Identify which cell holds the provided text, then report its [x, y] central coordinate. 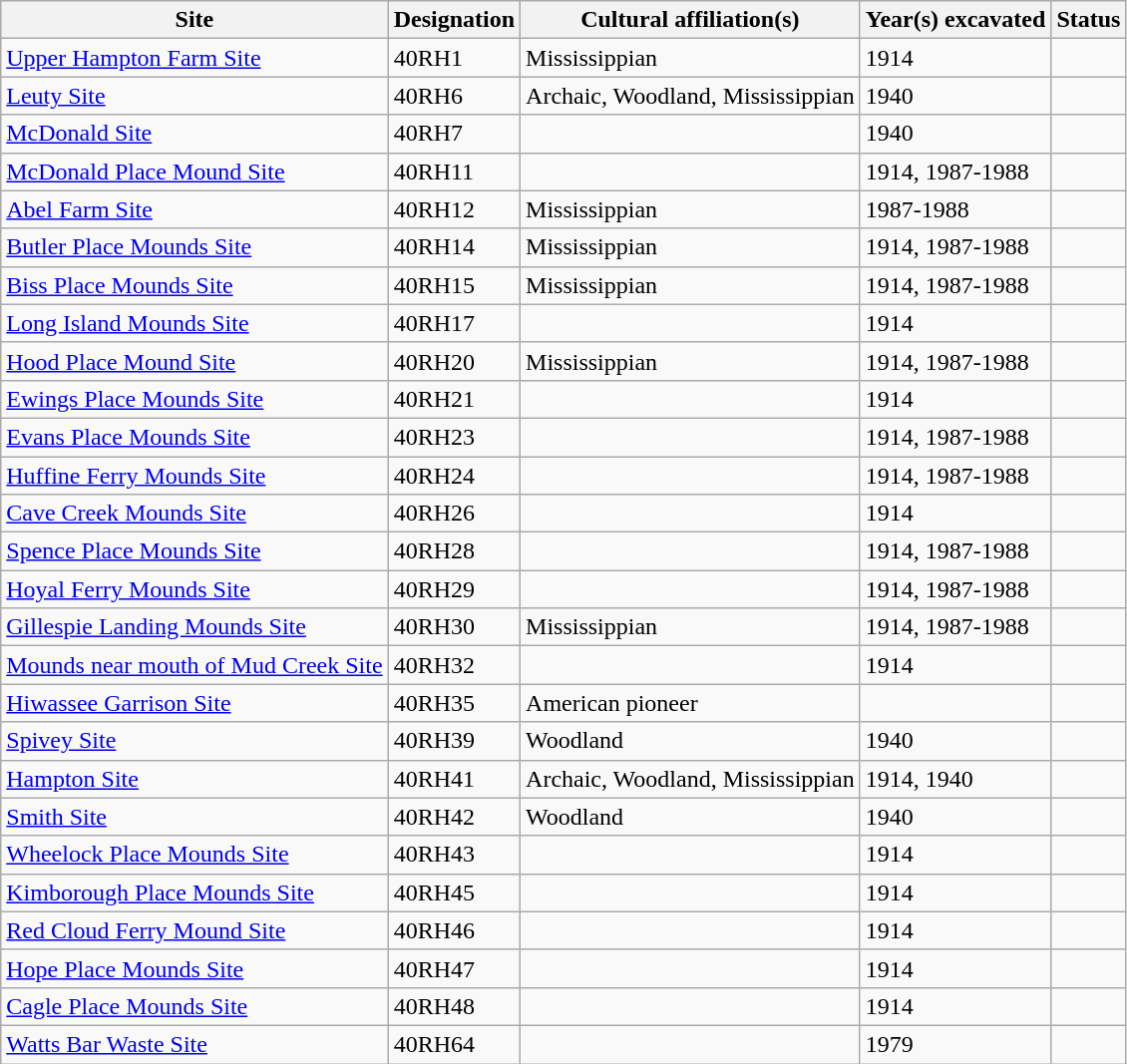
40RH26 [454, 514]
Designation [454, 20]
Wheelock Place Mounds Site [194, 855]
40RH15 [454, 285]
Site [194, 20]
1979 [955, 1044]
Mounds near mouth of Mud Creek Site [194, 665]
Cave Creek Mounds Site [194, 514]
Cagle Place Mounds Site [194, 1006]
Spence Place Mounds Site [194, 551]
40RH47 [454, 968]
Gillespie Landing Mounds Site [194, 627]
40RH1 [454, 58]
1914, 1940 [955, 779]
1987-1988 [955, 209]
40RH35 [454, 703]
40RH64 [454, 1044]
40RH48 [454, 1006]
40RH41 [454, 779]
Kimborough Place Mounds Site [194, 892]
40RH6 [454, 96]
American pioneer [690, 703]
40RH20 [454, 361]
Leuty Site [194, 96]
Biss Place Mounds Site [194, 285]
Watts Bar Waste Site [194, 1044]
Abel Farm Site [194, 209]
Hood Place Mound Site [194, 361]
40RH14 [454, 247]
40RH32 [454, 665]
Hoyal Ferry Mounds Site [194, 589]
Year(s) excavated [955, 20]
Upper Hampton Farm Site [194, 58]
McDonald Place Mound Site [194, 172]
40RH12 [454, 209]
40RH23 [454, 437]
Ewings Place Mounds Site [194, 399]
40RH17 [454, 323]
Cultural affiliation(s) [690, 20]
40RH24 [454, 476]
Long Island Mounds Site [194, 323]
Spivey Site [194, 741]
40RH42 [454, 817]
40RH11 [454, 172]
Smith Site [194, 817]
Hiwassee Garrison Site [194, 703]
40RH43 [454, 855]
Butler Place Mounds Site [194, 247]
Status [1089, 20]
40RH30 [454, 627]
Hope Place Mounds Site [194, 968]
40RH28 [454, 551]
40RH39 [454, 741]
40RH7 [454, 134]
40RH46 [454, 930]
40RH45 [454, 892]
40RH21 [454, 399]
McDonald Site [194, 134]
40RH29 [454, 589]
Hampton Site [194, 779]
Huffine Ferry Mounds Site [194, 476]
Evans Place Mounds Site [194, 437]
Red Cloud Ferry Mound Site [194, 930]
